Scan for the cell matching the given text and deliver its [x, y] coordinate at center. 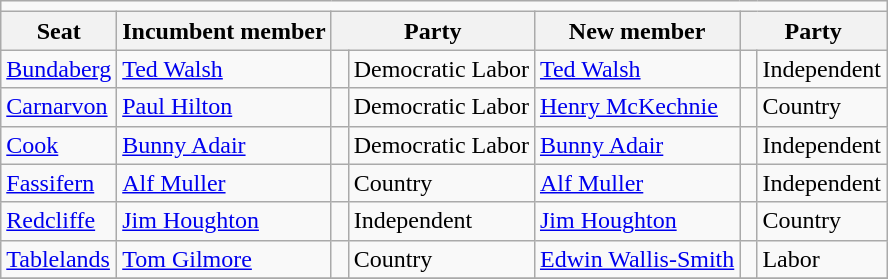
Labor [822, 259]
New member [636, 31]
Seat [59, 31]
Paul Hilton [224, 107]
Tom Gilmore [224, 259]
Redcliffe [59, 221]
Tablelands [59, 259]
Bundaberg [59, 69]
Incumbent member [224, 31]
Edwin Wallis-Smith [636, 259]
Henry McKechnie [636, 107]
Carnarvon [59, 107]
Fassifern [59, 183]
Cook [59, 145]
